Determine the [x, y] coordinate at the center of the cell enclosing the given text.  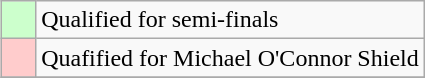
Quafified for Michael O'Connor Shield [230, 58]
Qualified for semi-finals [230, 20]
